Identify which cell holds the provided text, then report its [x, y] central coordinate. 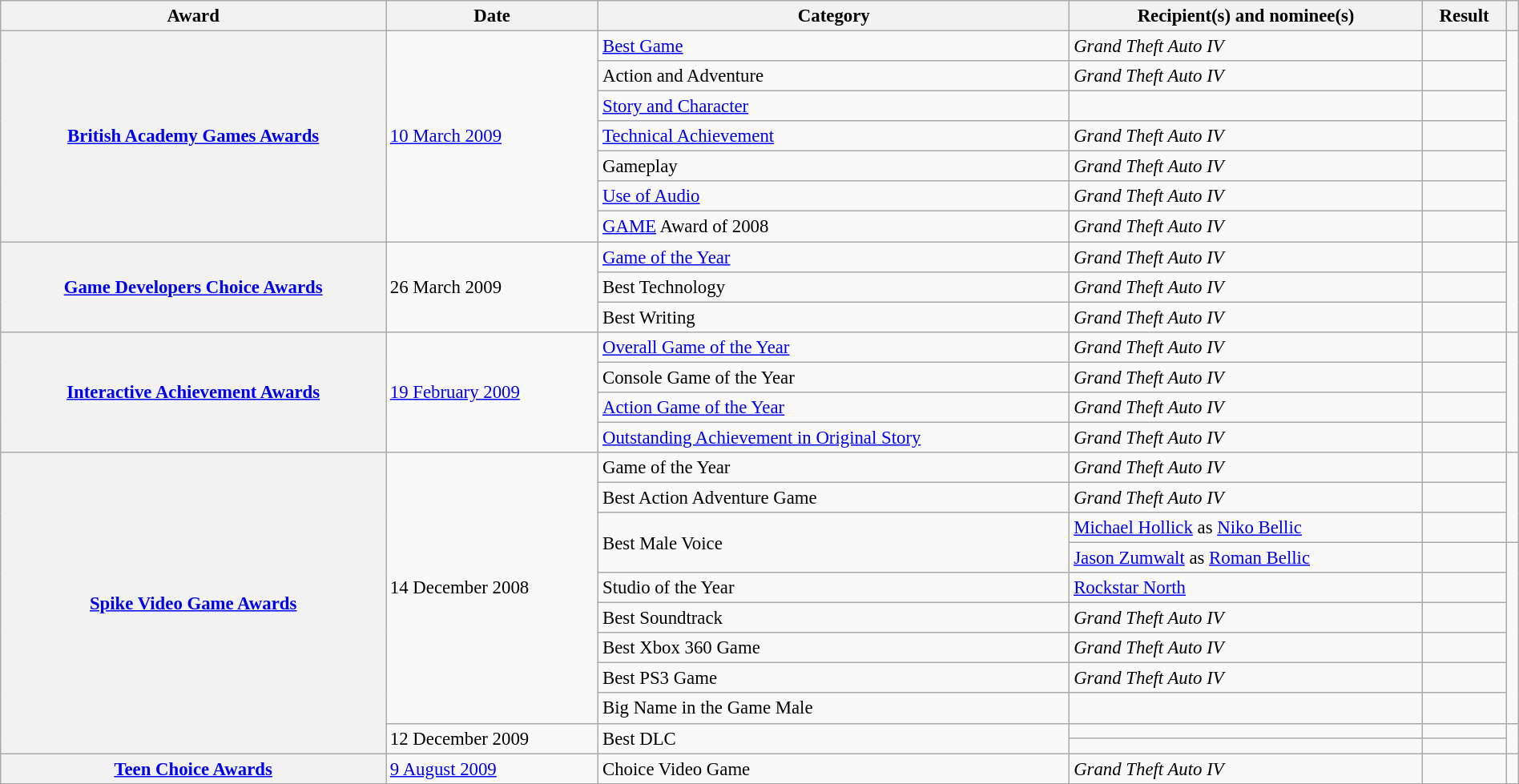
Best Game [834, 46]
14 December 2008 [492, 588]
Date [492, 16]
Rockstar North [1246, 588]
Best Xbox 360 Game [834, 648]
Best Male Voice [834, 543]
Action and Adventure [834, 76]
Spike Video Game Awards [194, 603]
Gameplay [834, 167]
Recipient(s) and nominee(s) [1246, 16]
Best Technology [834, 287]
26 March 2009 [492, 287]
Game Developers Choice Awards [194, 287]
GAME Award of 2008 [834, 227]
Action Game of the Year [834, 408]
British Academy Games Awards [194, 136]
Big Name in the Game Male [834, 709]
Story and Character [834, 107]
Best PS3 Game [834, 678]
Choice Video Game [834, 769]
Teen Choice Awards [194, 769]
19 February 2009 [492, 392]
Category [834, 16]
Result [1465, 16]
Console Game of the Year [834, 377]
10 March 2009 [492, 136]
Technical Achievement [834, 136]
Best Writing [834, 317]
Studio of the Year [834, 588]
Best Action Adventure Game [834, 497]
Best DLC [834, 738]
Outstanding Achievement in Original Story [834, 437]
Interactive Achievement Awards [194, 392]
Michael Hollick as Niko Bellic [1246, 528]
12 December 2009 [492, 738]
Overall Game of the Year [834, 347]
Award [194, 16]
9 August 2009 [492, 769]
Best Soundtrack [834, 618]
Use of Audio [834, 196]
Jason Zumwalt as Roman Bellic [1246, 558]
